Capture the cell that displays the provided text and extract its [x, y] central coordinate. 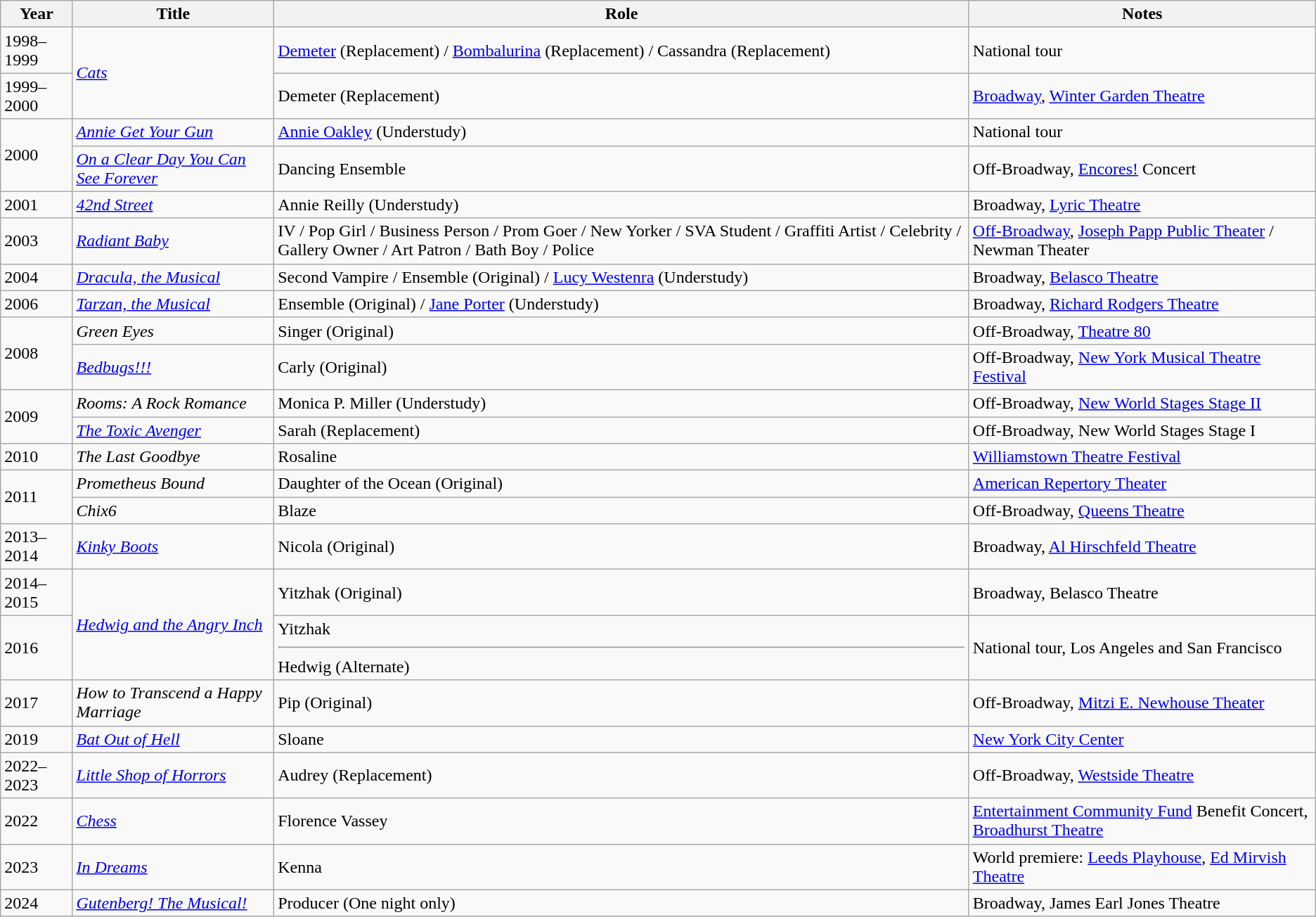
Kinky Boots [173, 547]
Broadway, Al Hirschfeld Theatre [1142, 547]
Cats [173, 73]
Yitzhak (Original) [621, 592]
2013–2014 [37, 547]
Dracula, the Musical [173, 277]
Green Eyes [173, 331]
2009 [37, 416]
Broadway, James Earl Jones Theatre [1142, 903]
2001 [37, 205]
Annie Oakley (Understudy) [621, 132]
Off-Broadway, Mitzi E. Newhouse Theater [1142, 703]
Gutenberg! The Musical! [173, 903]
Off-Broadway, New York Musical Theatre Festival [1142, 367]
Broadway, Richard Rodgers Theatre [1142, 304]
Carly (Original) [621, 367]
Broadway, Winter Garden Theatre [1142, 96]
Off-Broadway, New World Stages Stage II [1142, 403]
2014–2015 [37, 592]
Demeter (Replacement) [621, 96]
2016 [37, 648]
Bat Out of Hell [173, 739]
Dancing Ensemble [621, 169]
Rosaline [621, 457]
Williamstown Theatre Festival [1142, 457]
42nd Street [173, 205]
2004 [37, 277]
Producer (One night only) [621, 903]
Monica P. Miller (Understudy) [621, 403]
Off-Broadway, New World Stages Stage I [1142, 430]
Off-Broadway, Westside Theatre [1142, 775]
Daughter of the Ocean (Original) [621, 484]
Off-Broadway, Encores! Concert [1142, 169]
Bedbugs!!! [173, 367]
IV / Pop Girl / Business Person / Prom Goer / New Yorker / SVA Student / Graffiti Artist / Celebrity / Gallery Owner / Art Patron / Bath Boy / Police [621, 241]
Blaze [621, 511]
Second Vampire / Ensemble (Original) / Lucy Westenra (Understudy) [621, 277]
Demeter (Replacement) / Bombalurina (Replacement) / Cassandra (Replacement) [621, 51]
Off-Broadway, Joseph Papp Public Theater / Newman Theater [1142, 241]
Prometheus Bound [173, 484]
The Toxic Avenger [173, 430]
Hedwig and the Angry Inch [173, 624]
Pip (Original) [621, 703]
Radiant Baby [173, 241]
Nicola (Original) [621, 547]
2010 [37, 457]
Tarzan, the Musical [173, 304]
In Dreams [173, 866]
2006 [37, 304]
2008 [37, 353]
2000 [37, 155]
New York City Center [1142, 739]
Broadway, Lyric Theatre [1142, 205]
Chix6 [173, 511]
2019 [37, 739]
Notes [1142, 14]
Annie Get Your Gun [173, 132]
Title [173, 14]
2003 [37, 241]
Sloane [621, 739]
Florence Vassey [621, 821]
Off-Broadway, Queens Theatre [1142, 511]
Annie Reilly (Understudy) [621, 205]
1998–1999 [37, 51]
Sarah (Replacement) [621, 430]
Little Shop of Horrors [173, 775]
Off-Broadway, Theatre 80 [1142, 331]
World premiere: Leeds Playhouse, Ed Mirvish Theatre [1142, 866]
Rooms: A Rock Romance [173, 403]
2011 [37, 497]
Role [621, 14]
Kenna [621, 866]
2017 [37, 703]
2022 [37, 821]
American Repertory Theater [1142, 484]
Year [37, 14]
Ensemble (Original) / Jane Porter (Understudy) [621, 304]
On a Clear Day You Can See Forever [173, 169]
Yitzhak Hedwig (Alternate) [621, 648]
Entertainment Community Fund Benefit Concert, Broadhurst Theatre [1142, 821]
Chess [173, 821]
2024 [37, 903]
The Last Goodbye [173, 457]
1999–2000 [37, 96]
Singer (Original) [621, 331]
Audrey (Replacement) [621, 775]
How to Transcend a Happy Marriage [173, 703]
National tour, Los Angeles and San Francisco [1142, 648]
2023 [37, 866]
2022–2023 [37, 775]
